Return the [x, y] coordinate for the center point of the cell that contains the specified text.  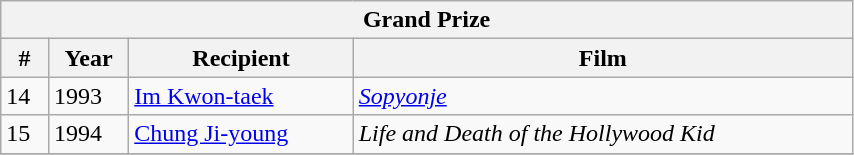
Grand Prize [427, 20]
Life and Death of the Hollywood Kid [602, 134]
Year [88, 58]
Film [602, 58]
Im Kwon-taek [241, 96]
1994 [88, 134]
Chung Ji-young [241, 134]
15 [25, 134]
# [25, 58]
1993 [88, 96]
Sopyonje [602, 96]
14 [25, 96]
Recipient [241, 58]
